Capture the cell that displays the provided text and extract its [x, y] central coordinate. 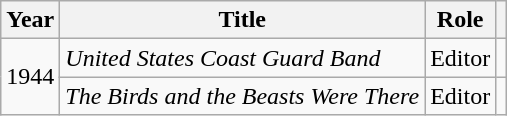
The Birds and the Beasts Were There [242, 96]
Title [242, 20]
Role [460, 20]
Year [30, 20]
1944 [30, 77]
United States Coast Guard Band [242, 58]
